Detect which cell encompasses the target text, then output its [X, Y] center coordinate. 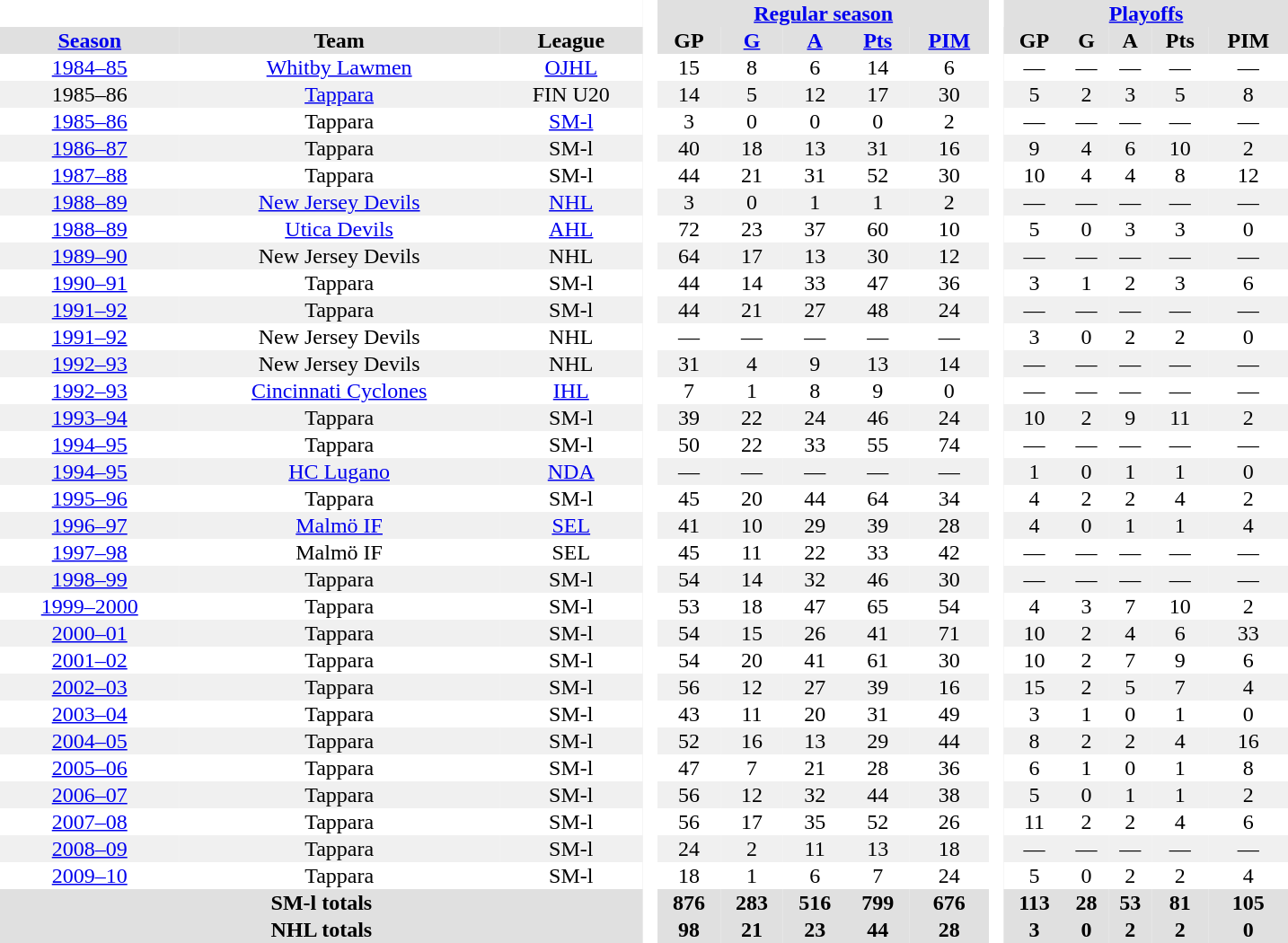
NHL totals [322, 930]
105 [1248, 903]
1993–94 [90, 418]
2007–08 [90, 822]
Whitby Lawmen [339, 67]
1996–97 [90, 525]
55 [878, 445]
1987–88 [90, 175]
1986–87 [90, 148]
34 [948, 498]
37 [815, 229]
2003–04 [90, 714]
2006–07 [90, 795]
FIN U20 [571, 94]
1989–90 [90, 256]
81 [1180, 903]
1999–2000 [90, 606]
Team [339, 40]
113 [1035, 903]
Cincinnati Cyclones [339, 391]
OJHL [571, 67]
IHL [571, 391]
283 [752, 903]
1998–99 [90, 579]
40 [689, 148]
Utica Devils [339, 229]
38 [948, 795]
48 [878, 310]
74 [948, 445]
SM-l totals [322, 903]
799 [878, 903]
2009–10 [90, 876]
2000–01 [90, 633]
Regular season [824, 13]
2005–06 [90, 768]
65 [878, 606]
2002–03 [90, 687]
League [571, 40]
1997–98 [90, 552]
98 [689, 930]
1984–85 [90, 67]
2001–02 [90, 660]
Season [90, 40]
42 [948, 552]
71 [948, 633]
HC Lugano [339, 471]
AHL [571, 229]
676 [948, 903]
35 [815, 822]
2004–05 [90, 741]
516 [815, 903]
72 [689, 229]
60 [878, 229]
49 [948, 714]
NDA [571, 471]
1995–96 [90, 498]
50 [689, 445]
43 [689, 714]
2008–09 [90, 849]
1990–91 [90, 283]
61 [878, 660]
876 [689, 903]
